Extract the [X, Y] coordinate from the center of the cell holding the provided text.  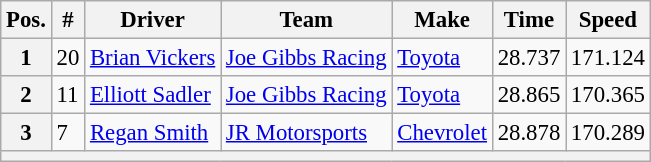
Elliott Sadler [153, 95]
20 [68, 58]
28.737 [528, 58]
171.124 [608, 58]
28.878 [528, 133]
170.289 [608, 133]
2 [26, 95]
Regan Smith [153, 133]
Time [528, 20]
Make [442, 20]
Pos. [26, 20]
11 [68, 95]
JR Motorsports [306, 133]
Speed [608, 20]
3 [26, 133]
Driver [153, 20]
Chevrolet [442, 133]
Team [306, 20]
28.865 [528, 95]
Brian Vickers [153, 58]
# [68, 20]
1 [26, 58]
7 [68, 133]
170.365 [608, 95]
